Return [X, Y] of the center of cell containing provided text 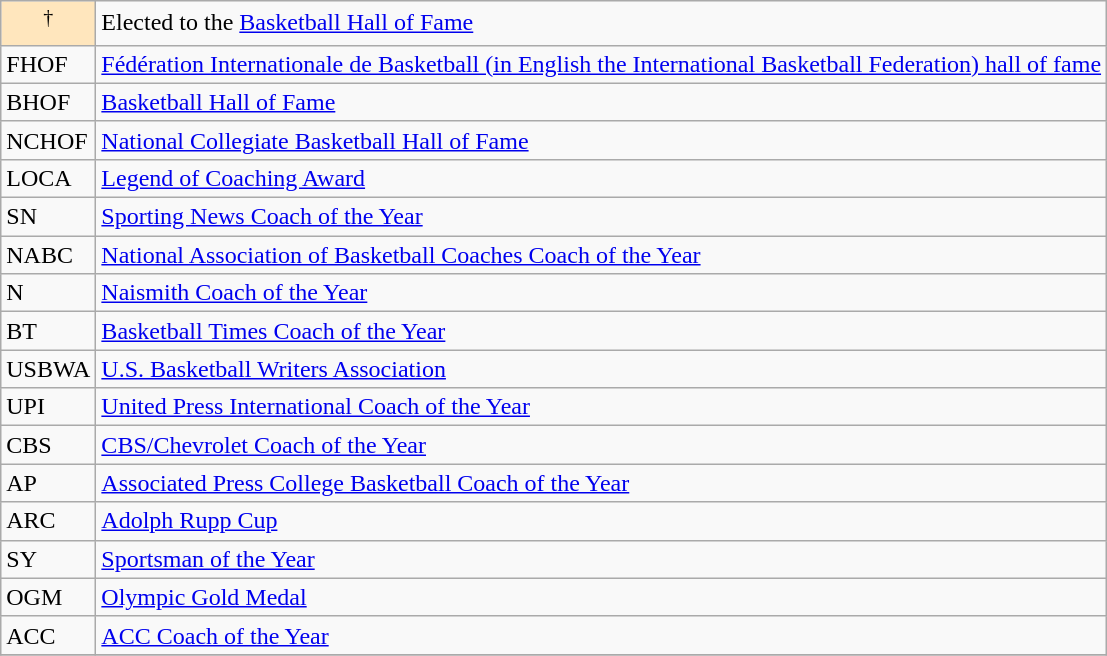
SN [48, 217]
UPI [48, 407]
LOCA [48, 178]
Legend of Coaching Award [602, 178]
ACC Coach of the Year [602, 635]
Basketball Hall of Fame [602, 102]
N [48, 293]
FHOF [48, 64]
AP [48, 483]
Adolph Rupp Cup [602, 521]
BT [48, 331]
Associated Press College Basketball Coach of the Year [602, 483]
CBS [48, 445]
† [48, 24]
SY [48, 559]
CBS/Chevrolet Coach of the Year [602, 445]
ARC [48, 521]
Sporting News Coach of the Year [602, 217]
Sportsman of the Year [602, 559]
ACC [48, 635]
OGM [48, 597]
USBWA [48, 369]
U.S. Basketball Writers Association [602, 369]
United Press International Coach of the Year [602, 407]
National Association of Basketball Coaches Coach of the Year [602, 255]
NABC [48, 255]
NCHOF [48, 140]
Basketball Times Coach of the Year [602, 331]
BHOF [48, 102]
National Collegiate Basketball Hall of Fame [602, 140]
Olympic Gold Medal [602, 597]
Naismith Coach of the Year [602, 293]
Elected to the Basketball Hall of Fame [602, 24]
Fédération Internationale de Basketball (in English the International Basketball Federation) hall of fame [602, 64]
